Provide the (x, y) coordinate of the cell's center where the given text is located.  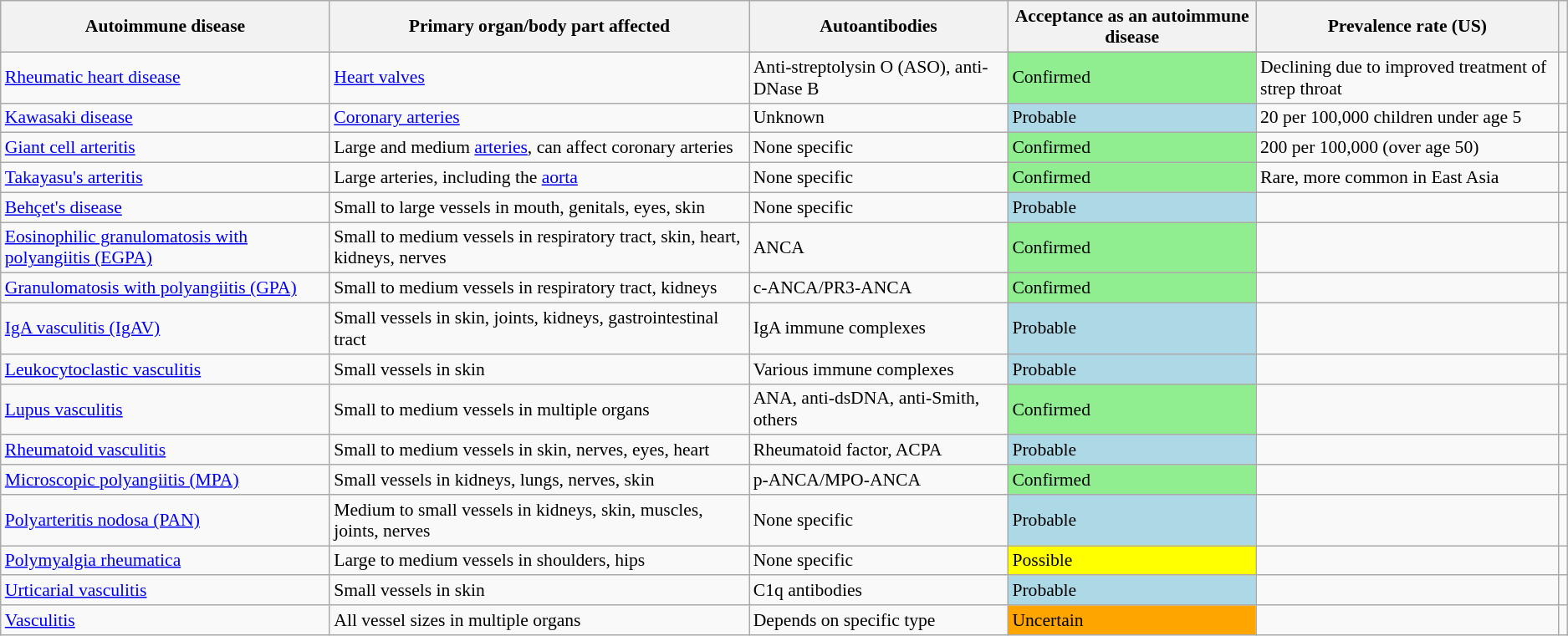
Autoantibodies (879, 27)
Rheumatic heart disease (166, 77)
Leukocytoclastic vasculitis (166, 369)
Heart valves (539, 77)
Primary organ/body part affected (539, 27)
Small vessels in kidneys, lungs, nerves, skin (539, 480)
Small to medium vessels in skin, nerves, eyes, heart (539, 450)
Large arteries, including the aorta (539, 178)
Coronary arteries (539, 118)
Polyarteritis nodosa (PAN) (166, 520)
Rare, more common in East Asia (1407, 178)
Microscopic polyangiitis (MPA) (166, 480)
Medium to small vessels in kidneys, skin, muscles, joints, nerves (539, 520)
Vasculitis (166, 620)
Urticarial vasculitis (166, 591)
Prevalence rate (US) (1407, 27)
Acceptance as an autoimmune disease (1132, 27)
IgA immune complexes (879, 329)
20 per 100,000 children under age 5 (1407, 118)
C1q antibodies (879, 591)
Declining due to improved treatment of strep throat (1407, 77)
Small to medium vessels in respiratory tract, skin, heart, kidneys, nerves (539, 247)
Kawasaki disease (166, 118)
Possible (1132, 561)
Eosinophilic granulomatosis with polyangiitis (EGPA) (166, 247)
Large to medium vessels in shoulders, hips (539, 561)
Rheumatoid vasculitis (166, 450)
Small to medium vessels in respiratory tract, kidneys (539, 288)
Polymyalgia rheumatica (166, 561)
Unknown (879, 118)
Small to large vessels in mouth, genitals, eyes, skin (539, 207)
p-ANCA/MPO-ANCA (879, 480)
Anti-streptolysin O (ASO), anti-DNase B (879, 77)
Depends on specific type (879, 620)
c-ANCA/PR3-ANCA (879, 288)
Takayasu's arteritis (166, 178)
Small vessels in skin, joints, kidneys, gastrointestinal tract (539, 329)
Granulomatosis with polyangiitis (GPA) (166, 288)
Lupus vasculitis (166, 410)
Giant cell arteritis (166, 148)
Small to medium vessels in multiple organs (539, 410)
200 per 100,000 (over age 50) (1407, 148)
Various immune complexes (879, 369)
IgA vasculitis (IgAV) (166, 329)
Large and medium arteries, can affect coronary arteries (539, 148)
All vessel sizes in multiple organs (539, 620)
Uncertain (1132, 620)
Rheumatoid factor, ACPA (879, 450)
Autoimmune disease (166, 27)
ANA, anti-dsDNA, anti-Smith, others (879, 410)
Behçet's disease (166, 207)
ANCA (879, 247)
